Pinpoint the cell where the given text exists, returning its (x, y) midpoint coordinate. 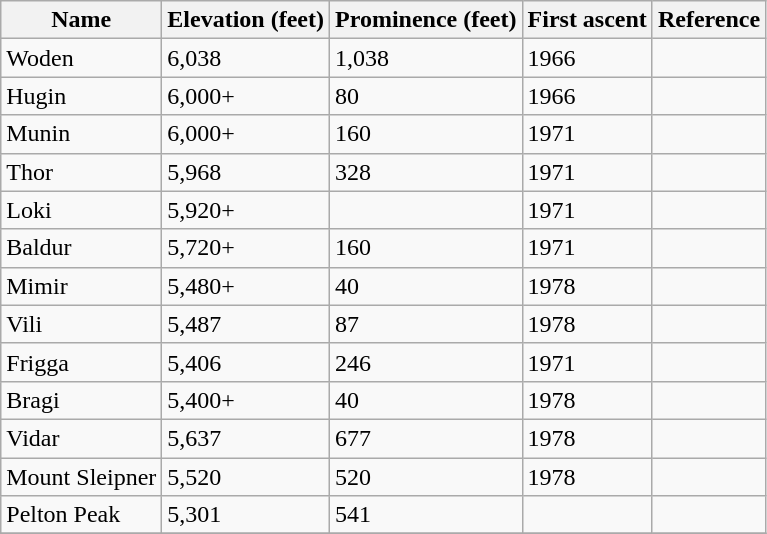
Vidar (82, 438)
Mimir (82, 286)
1,038 (426, 58)
Frigga (82, 362)
Prominence (feet) (426, 20)
Bragi (82, 400)
Munin (82, 134)
5,968 (246, 172)
Elevation (feet) (246, 20)
246 (426, 362)
5,406 (246, 362)
Reference (708, 20)
Vili (82, 324)
First ascent (587, 20)
Name (82, 20)
5,520 (246, 477)
Loki (82, 210)
5,720+ (246, 248)
677 (426, 438)
328 (426, 172)
Woden (82, 58)
5,400+ (246, 400)
541 (426, 515)
Mount Sleipner (82, 477)
520 (426, 477)
Pelton Peak (82, 515)
80 (426, 96)
6,038 (246, 58)
5,487 (246, 324)
5,637 (246, 438)
5,301 (246, 515)
Thor (82, 172)
5,480+ (246, 286)
87 (426, 324)
Hugin (82, 96)
5,920+ (246, 210)
Baldur (82, 248)
